From the cell containing the given text, extract its center point as [x, y] coordinate. 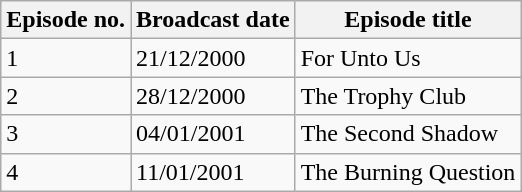
4 [66, 172]
Episode no. [66, 20]
Broadcast date [214, 20]
04/01/2001 [214, 134]
11/01/2001 [214, 172]
Episode title [408, 20]
3 [66, 134]
28/12/2000 [214, 96]
The Second Shadow [408, 134]
The Burning Question [408, 172]
The Trophy Club [408, 96]
1 [66, 58]
For Unto Us [408, 58]
21/12/2000 [214, 58]
2 [66, 96]
